Identify which cell holds the provided text, then report its [x, y] central coordinate. 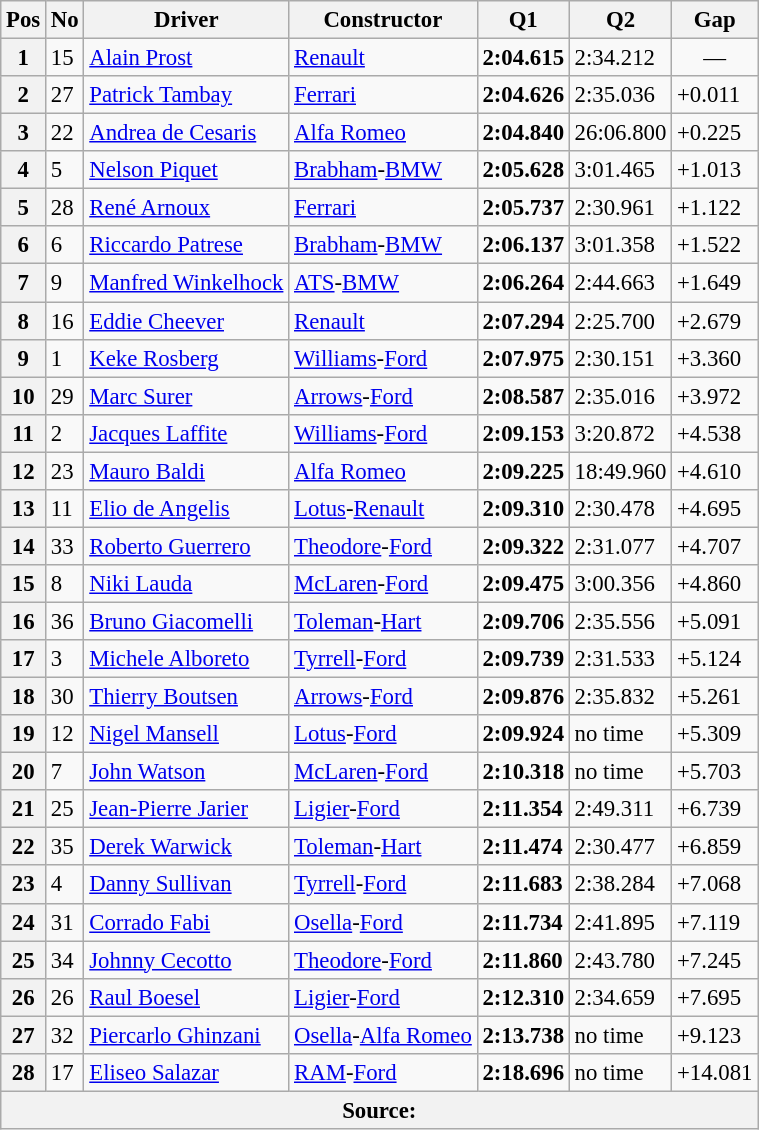
3:01.465 [620, 170]
Thierry Boutsen [186, 697]
2:38.284 [620, 885]
3:01.358 [620, 245]
2:35.036 [620, 95]
Elio de Angelis [186, 509]
2:09.739 [523, 659]
+7.695 [715, 997]
3:00.356 [620, 584]
+7.068 [715, 885]
2:06.264 [523, 283]
33 [65, 546]
ATS-BMW [383, 283]
2:18.696 [523, 1073]
+9.123 [715, 1035]
2:09.310 [523, 509]
Roberto Guerrero [186, 546]
René Arnoux [186, 208]
20 [24, 772]
2:11.683 [523, 885]
2:13.738 [523, 1035]
2:25.700 [620, 321]
Jean-Pierre Jarier [186, 809]
2:35.832 [620, 697]
34 [65, 960]
2:49.311 [620, 809]
+7.119 [715, 922]
Nelson Piquet [186, 170]
RAM-Ford [383, 1073]
2:35.016 [620, 396]
+5.703 [715, 772]
Osella-Ford [383, 922]
Riccardo Patrese [186, 245]
26:06.800 [620, 133]
Nigel Mansell [186, 734]
2:09.706 [523, 621]
Q2 [620, 20]
21 [24, 809]
+4.610 [715, 471]
29 [65, 396]
+14.081 [715, 1073]
2:34.212 [620, 58]
+0.011 [715, 95]
2:30.151 [620, 358]
Eliseo Salazar [186, 1073]
2:07.294 [523, 321]
Danny Sullivan [186, 885]
Michele Alboreto [186, 659]
+4.707 [715, 546]
2:05.628 [523, 170]
2:05.737 [523, 208]
Gap [715, 20]
2:31.533 [620, 659]
2:44.663 [620, 283]
14 [24, 546]
2:04.626 [523, 95]
2:07.975 [523, 358]
+6.859 [715, 847]
+3.972 [715, 396]
2:09.475 [523, 584]
2:09.322 [523, 546]
Piercarlo Ghinzani [186, 1035]
2:11.354 [523, 809]
Andrea de Cesaris [186, 133]
2:11.860 [523, 960]
2:04.615 [523, 58]
2:30.961 [620, 208]
2:09.876 [523, 697]
2:09.225 [523, 471]
+0.225 [715, 133]
Derek Warwick [186, 847]
19 [24, 734]
Alain Prost [186, 58]
2:43.780 [620, 960]
Niki Lauda [186, 584]
+6.739 [715, 809]
+2.679 [715, 321]
35 [65, 847]
32 [65, 1035]
Pos [24, 20]
+5.124 [715, 659]
+4.860 [715, 584]
2:09.924 [523, 734]
Osella-Alfa Romeo [383, 1035]
Patrick Tambay [186, 95]
2:12.310 [523, 997]
2:35.556 [620, 621]
Lotus-Renault [383, 509]
+5.261 [715, 697]
No [65, 20]
Marc Surer [186, 396]
Keke Rosberg [186, 358]
Mauro Baldi [186, 471]
Manfred Winkelhock [186, 283]
+4.538 [715, 433]
2:11.474 [523, 847]
36 [65, 621]
+1.122 [715, 208]
+3.360 [715, 358]
2:30.478 [620, 509]
Eddie Cheever [186, 321]
24 [24, 922]
— [715, 58]
Raul Boesel [186, 997]
3:20.872 [620, 433]
+5.309 [715, 734]
10 [24, 396]
18 [24, 697]
2:34.659 [620, 997]
13 [24, 509]
John Watson [186, 772]
+1.522 [715, 245]
+1.649 [715, 283]
+4.695 [715, 509]
Q1 [523, 20]
Jacques Laffite [186, 433]
+1.013 [715, 170]
2:08.587 [523, 396]
Johnny Cecotto [186, 960]
2:10.318 [523, 772]
Source: [380, 1110]
Constructor [383, 20]
30 [65, 697]
2:09.153 [523, 433]
2:06.137 [523, 245]
+7.245 [715, 960]
2:30.477 [620, 847]
+5.091 [715, 621]
2:31.077 [620, 546]
31 [65, 922]
2:04.840 [523, 133]
Corrado Fabi [186, 922]
18:49.960 [620, 471]
Bruno Giacomelli [186, 621]
2:41.895 [620, 922]
Driver [186, 20]
Lotus-Ford [383, 734]
2:11.734 [523, 922]
